Detect which cell encompasses the target text, then output its [x, y] center coordinate. 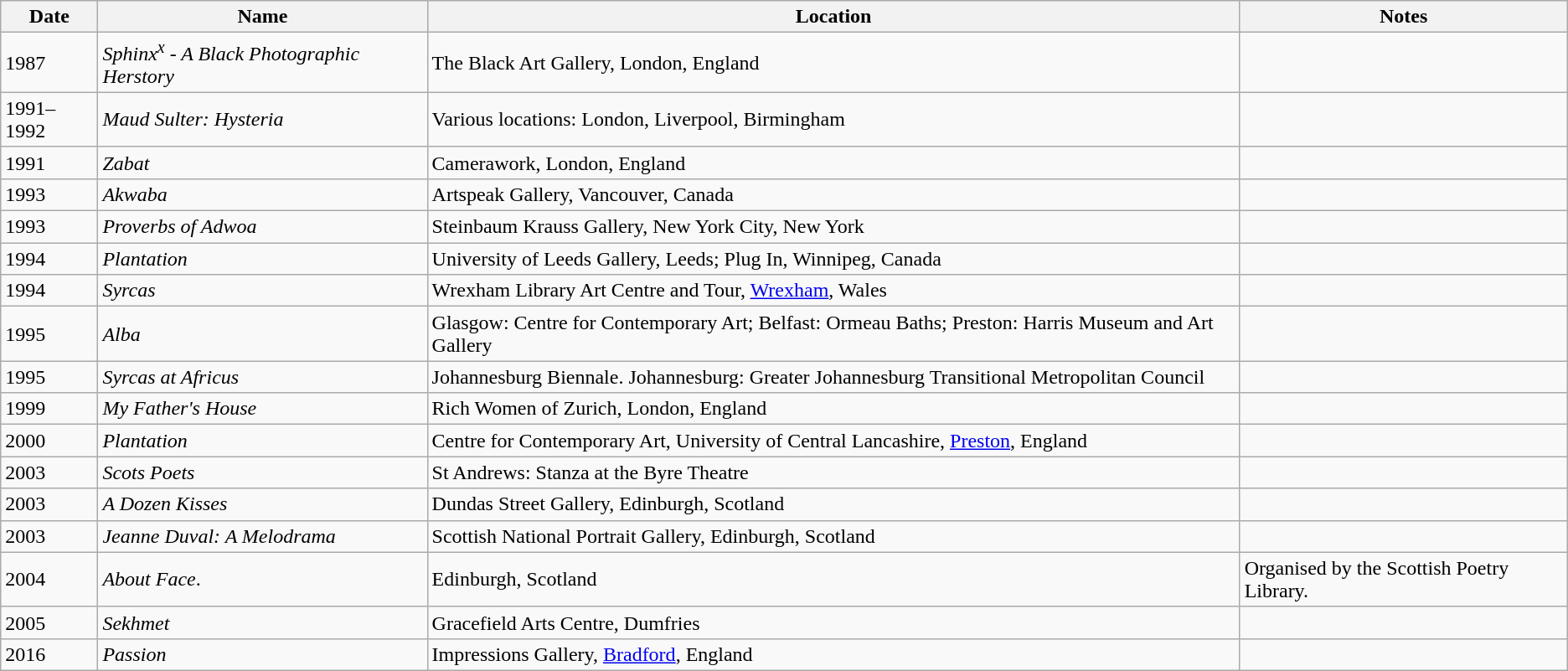
2016 [49, 654]
Gracefield Arts Centre, Dumfries [833, 622]
Sphinxx - A Black Photographic Herstory [263, 63]
The Black Art Gallery, London, England [833, 63]
Artspeak Gallery, Vancouver, Canada [833, 194]
Wrexham Library Art Centre and Tour, Wrexham, Wales [833, 291]
Akwaba [263, 194]
2000 [49, 441]
Proverbs of Adwoa [263, 227]
Sekhmet [263, 622]
Camerawork, London, England [833, 163]
Syrcas [263, 291]
Notes [1404, 17]
Name [263, 17]
1991–1992 [49, 119]
Edinburgh, Scotland [833, 580]
Zabat [263, 163]
Organised by the Scottish Poetry Library. [1404, 580]
2005 [49, 622]
Rich Women of Zurich, London, England [833, 409]
Alba [263, 333]
Centre for Contemporary Art, University of Central Lancashire, Preston, England [833, 441]
Maud Sulter: Hysteria [263, 119]
Various locations: London, Liverpool, Birmingham [833, 119]
Scots Poets [263, 472]
1991 [49, 163]
Dundas Street Gallery, Edinburgh, Scotland [833, 504]
1999 [49, 409]
Johannesburg Biennale. Johannesburg: Greater Johannesburg Transitional Metropolitan Council [833, 377]
Glasgow: Centre for Contemporary Art; Belfast: Ormeau Baths; Preston: Harris Museum and Art Gallery [833, 333]
About Face. [263, 580]
Syrcas at Africus [263, 377]
2004 [49, 580]
University of Leeds Gallery, Leeds; Plug In, Winnipeg, Canada [833, 259]
Jeanne Duval: A Melodrama [263, 536]
Scottish National Portrait Gallery, Edinburgh, Scotland [833, 536]
Date [49, 17]
Steinbaum Krauss Gallery, New York City, New York [833, 227]
A Dozen Kisses [263, 504]
My Father's House [263, 409]
1987 [49, 63]
Impressions Gallery, Bradford, England [833, 654]
Passion [263, 654]
St Andrews: Stanza at the Byre Theatre [833, 472]
Location [833, 17]
